From the cell containing the given text, extract its center point as [X, Y] coordinate. 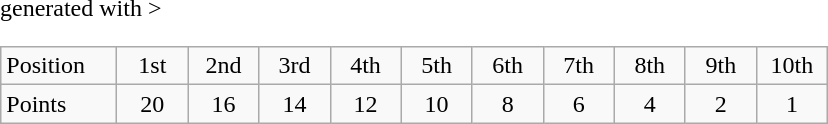
Position [59, 66]
5th [436, 66]
6th [508, 66]
9th [720, 66]
4 [650, 104]
8 [508, 104]
20 [152, 104]
10th [792, 66]
6 [578, 104]
4th [366, 66]
12 [366, 104]
16 [224, 104]
3rd [294, 66]
1st [152, 66]
7th [578, 66]
14 [294, 104]
Points [59, 104]
10 [436, 104]
2 [720, 104]
1 [792, 104]
2nd [224, 66]
8th [650, 66]
